Return (X, Y) of the center of cell containing provided text 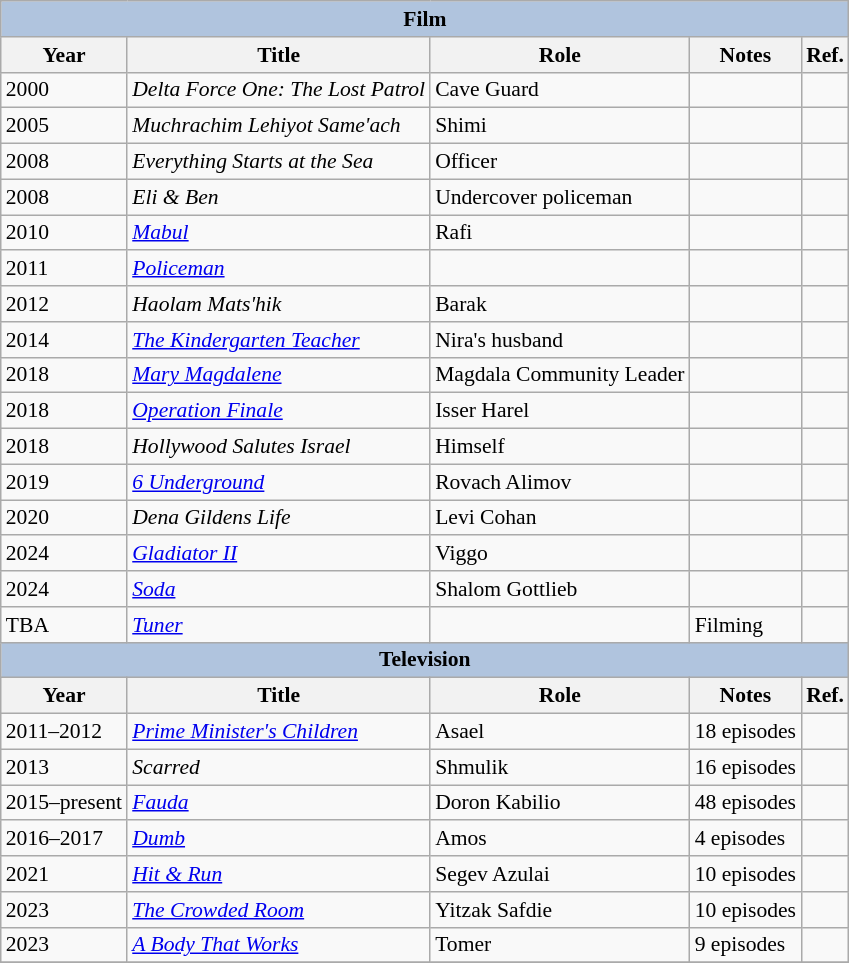
Haolam Mats'hik (278, 304)
Filming (746, 625)
6 Underground (278, 482)
Rovach Alimov (560, 482)
Operation Finale (278, 411)
Television (425, 660)
Prime Minister's Children (278, 732)
Gladiator II (278, 554)
Policeman (278, 269)
A Body That Works (278, 945)
Shmulik (560, 767)
2011–2012 (64, 732)
Muchrachim Lehiyot Same'ach (278, 126)
The Crowded Room (278, 910)
48 episodes (746, 803)
Nira's husband (560, 340)
Soda (278, 589)
Rafi (560, 233)
18 episodes (746, 732)
2005 (64, 126)
Tomer (560, 945)
2019 (64, 482)
Viggo (560, 554)
2016–2017 (64, 839)
Undercover policeman (560, 197)
Dena Gildens Life (278, 518)
Tuner (278, 625)
Cave Guard (560, 90)
Mabul (278, 233)
2000 (64, 90)
Levi Cohan (560, 518)
Hollywood Salutes Israel (278, 447)
Isser Harel (560, 411)
Hit & Run (278, 874)
Himself (560, 447)
Dumb (278, 839)
Fauda (278, 803)
Film (425, 19)
9 episodes (746, 945)
2020 (64, 518)
Mary Magdalene (278, 375)
Delta Force One: The Lost Patrol (278, 90)
TBA (64, 625)
2011 (64, 269)
Yitzak Safdie (560, 910)
2021 (64, 874)
Officer (560, 162)
2013 (64, 767)
Doron Kabilio (560, 803)
Everything Starts at the Sea (278, 162)
2015–present (64, 803)
2014 (64, 340)
Amos (560, 839)
Segev Azulai (560, 874)
2010 (64, 233)
The Kindergarten Teacher (278, 340)
Barak (560, 304)
Eli & Ben (278, 197)
Shimi (560, 126)
Asael (560, 732)
Scarred (278, 767)
16 episodes (746, 767)
2012 (64, 304)
Magdala Community Leader (560, 375)
4 episodes (746, 839)
Shalom Gottlieb (560, 589)
